For the text-containing cell, return its midpoint in (x, y) coordinate format. 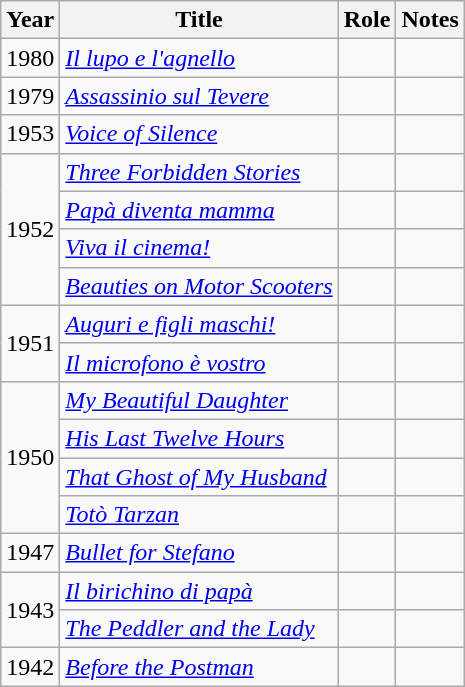
1947 (30, 553)
Auguri e figli maschi! (199, 324)
My Beautiful Daughter (199, 400)
Il birichino di papà (199, 591)
Role (367, 20)
1950 (30, 457)
Bullet for Stefano (199, 553)
Title (199, 20)
That Ghost of My Husband (199, 477)
1943 (30, 610)
1951 (30, 343)
Beauties on Motor Scooters (199, 286)
Il microfono è vostro (199, 362)
His Last Twelve Hours (199, 438)
1953 (30, 134)
Before the Postman (199, 667)
Assassinio sul Tevere (199, 96)
Three Forbidden Stories (199, 172)
Il lupo e l'agnello (199, 58)
Notes (430, 20)
Papà diventa mamma (199, 210)
Voice of Silence (199, 134)
Viva il cinema! (199, 248)
1942 (30, 667)
1980 (30, 58)
1952 (30, 229)
Year (30, 20)
The Peddler and the Lady (199, 629)
1979 (30, 96)
Totò Tarzan (199, 515)
